Determine the (X, Y) coordinate at the center of the cell enclosing the given text.  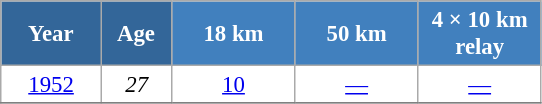
10 (234, 85)
Year (52, 34)
18 km (234, 34)
Age (136, 34)
27 (136, 85)
1952 (52, 85)
50 km (356, 34)
4 × 10 km relay (480, 34)
